For the text-containing cell, return its midpoint in (x, y) coordinate format. 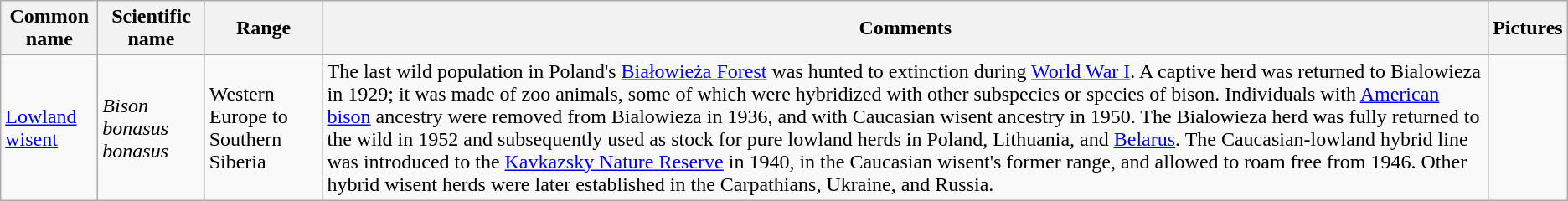
Western Europe to Southern Siberia (263, 127)
Scientific name (151, 28)
Range (263, 28)
Bison bonasus bonasus (151, 127)
Common name (49, 28)
Comments (905, 28)
Pictures (1528, 28)
Lowland wisent (49, 127)
